Identify which cell holds the provided text, then report its [X, Y] central coordinate. 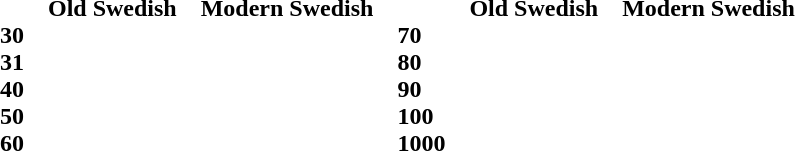
80 [409, 62]
90 [409, 90]
100 [409, 116]
70 [409, 36]
